Scan for the cell matching the given text and deliver its (x, y) coordinate at center. 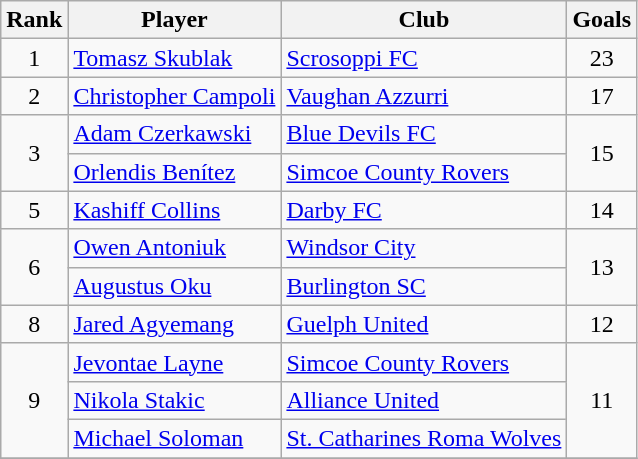
Nikola Stakic (174, 400)
Rank (34, 20)
Scrosoppi FC (424, 58)
Jared Agyemang (174, 324)
1 (34, 58)
2 (34, 96)
Augustus Oku (174, 286)
St. Catharines Roma Wolves (424, 438)
15 (602, 153)
Burlington SC (424, 286)
Alliance United (424, 400)
Christopher Campoli (174, 96)
17 (602, 96)
Guelph United (424, 324)
14 (602, 210)
Owen Antoniuk (174, 248)
Vaughan Azzurri (424, 96)
5 (34, 210)
Club (424, 20)
Blue Devils FC (424, 134)
23 (602, 58)
8 (34, 324)
Michael Soloman (174, 438)
Jevontae Layne (174, 362)
Adam Czerkawski (174, 134)
6 (34, 267)
13 (602, 267)
12 (602, 324)
3 (34, 153)
Kashiff Collins (174, 210)
Windsor City (424, 248)
Goals (602, 20)
Player (174, 20)
9 (34, 400)
11 (602, 400)
Darby FC (424, 210)
Tomasz Skublak (174, 58)
Orlendis Benítez (174, 172)
